Return the (X, Y) coordinate for the center point of the cell that contains the specified text.  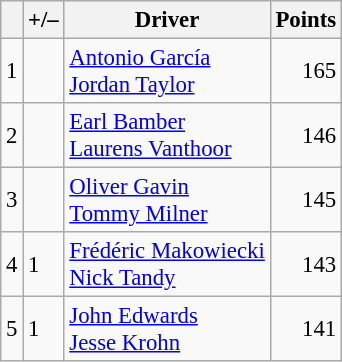
Oliver Gavin Tommy Milner (167, 200)
Points (306, 20)
143 (306, 264)
3 (12, 200)
146 (306, 136)
Antonio García Jordan Taylor (167, 72)
141 (306, 330)
John Edwards Jesse Krohn (167, 330)
Earl Bamber Laurens Vanthoor (167, 136)
165 (306, 72)
4 (12, 264)
+/– (44, 20)
Frédéric Makowiecki Nick Tandy (167, 264)
Driver (167, 20)
145 (306, 200)
5 (12, 330)
2 (12, 136)
